Locate the cell with the specified text and output its [x, y] center coordinate. 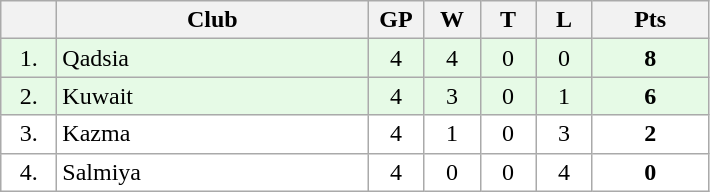
6 [650, 96]
Qadsia [212, 58]
Kazma [212, 134]
2 [650, 134]
GP [396, 20]
1. [29, 58]
T [508, 20]
8 [650, 58]
3. [29, 134]
Salmiya [212, 172]
Pts [650, 20]
Club [212, 20]
L [564, 20]
Kuwait [212, 96]
4. [29, 172]
W [452, 20]
2. [29, 96]
